Scan for the cell matching the given text and deliver its [X, Y] coordinate at center. 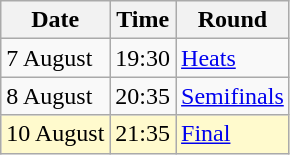
19:30 [143, 58]
21:35 [143, 134]
Final [233, 134]
Semifinals [233, 96]
Round [233, 20]
Date [56, 20]
7 August [56, 58]
Time [143, 20]
20:35 [143, 96]
Heats [233, 58]
8 August [56, 96]
10 August [56, 134]
